Output the [x, y] coordinate of the center of the cell containing the given text.  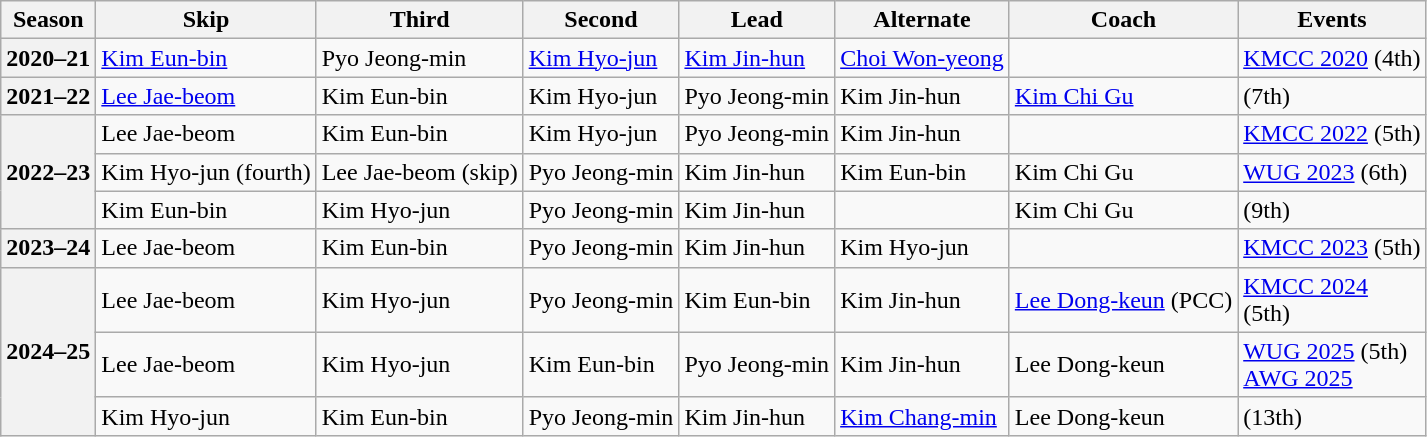
(7th) [1332, 96]
Lee Jae-beom (skip) [420, 172]
Lee Dong-keun (PCC) [1123, 300]
Kim Chang-min [922, 416]
2020–21 [48, 58]
2023–24 [48, 248]
Lead [757, 20]
Choi Won-yeong [922, 58]
KMCC 2020 (4th) [1332, 58]
KMCC 2023 (5th) [1332, 248]
(13th) [1332, 416]
Second [601, 20]
Kim Hyo-jun (fourth) [206, 172]
KMCC 2022 (5th) [1332, 134]
2024–25 [48, 351]
Season [48, 20]
2022–23 [48, 172]
KMCC 2024 (5th) [1332, 300]
Coach [1123, 20]
(9th) [1332, 210]
2021–22 [48, 96]
Alternate [922, 20]
Events [1332, 20]
WUG 2025 (5th)AWG 2025 [1332, 364]
Skip [206, 20]
WUG 2023 (6th) [1332, 172]
Third [420, 20]
